Find where the given text appears and provide that cell's center as (X, Y) coordinate. 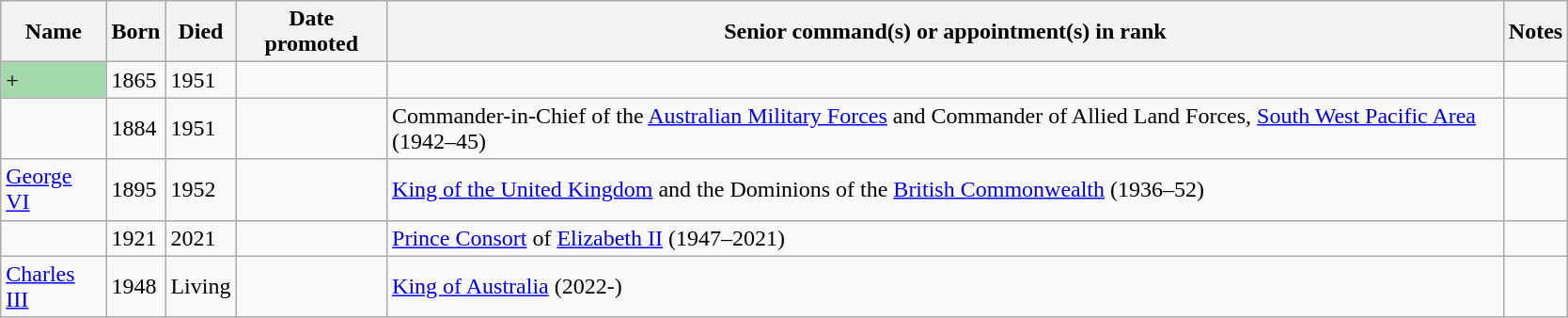
1948 (135, 286)
Commander-in-Chief of the Australian Military Forces and Commander of Allied Land Forces, South West Pacific Area (1942–45) (946, 128)
1865 (135, 80)
Notes (1535, 32)
1921 (135, 238)
Date promoted (312, 32)
Living (201, 286)
Died (201, 32)
Born (135, 32)
King of Australia (2022-) (946, 286)
2021 (201, 238)
Name (54, 32)
Senior command(s) or appointment(s) in rank (946, 32)
King of the United Kingdom and the Dominions of the British Commonwealth (1936–52) (946, 190)
+ (54, 80)
George VI (54, 190)
1952 (201, 190)
1884 (135, 128)
Charles III (54, 286)
Prince Consort of Elizabeth II (1947–2021) (946, 238)
1895 (135, 190)
